For the text-containing cell, return its midpoint in (x, y) coordinate format. 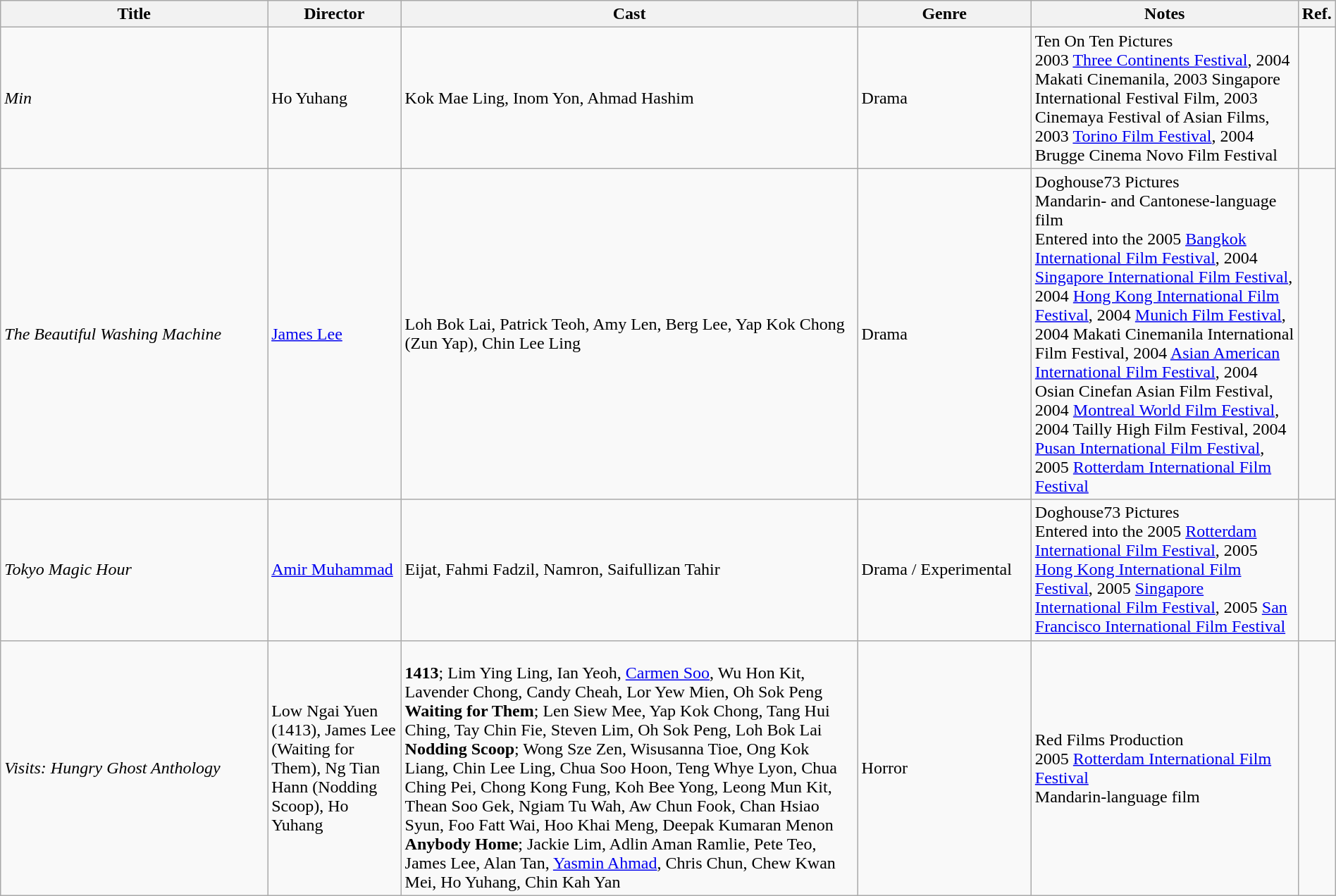
Ref. (1316, 14)
Amir Muhammad (334, 570)
Director (334, 14)
Tokyo Magic Hour (134, 570)
Kok Mae Ling, Inom Yon, Ahmad Hashim (629, 98)
Visits: Hungry Ghost Anthology (134, 768)
Drama / Experimental (944, 570)
Min (134, 98)
Title (134, 14)
Horror (944, 768)
Notes (1164, 14)
Low Ngai Yuen (1413), James Lee (Waiting for Them), Ng Tian Hann (Nodding Scoop), Ho Yuhang (334, 768)
Red Films Production2005 Rotterdam International Film FestivalMandarin-language film (1164, 768)
The Beautiful Washing Machine (134, 334)
Genre (944, 14)
Eijat, Fahmi Fadzil, Namron, Saifullizan Tahir (629, 570)
Ho Yuhang (334, 98)
James Lee (334, 334)
Cast (629, 14)
Loh Bok Lai, Patrick Teoh, Amy Len, Berg Lee, Yap Kok Chong (Zun Yap), Chin Lee Ling (629, 334)
